Detect which cell encompasses the target text, then output its (X, Y) center coordinate. 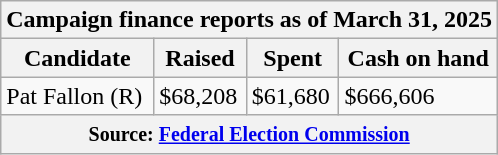
$666,606 (418, 96)
Source: Federal Election Commission (250, 134)
$68,208 (200, 96)
Raised (200, 58)
Candidate (78, 58)
Cash on hand (418, 58)
Spent (292, 58)
Pat Fallon (R) (78, 96)
Campaign finance reports as of March 31, 2025 (250, 20)
$61,680 (292, 96)
